From the cell containing the given text, extract its center point as [x, y] coordinate. 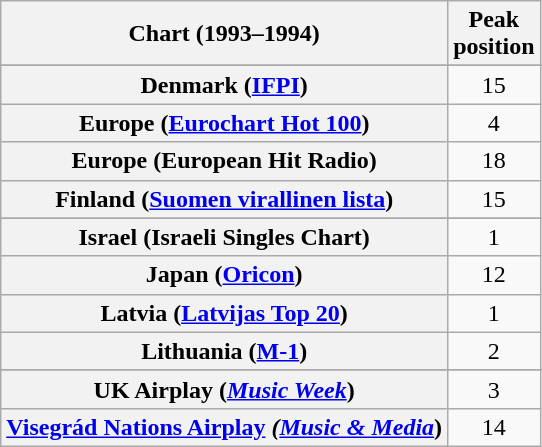
Chart (1993–1994) [224, 34]
Peakposition [494, 34]
UK Airplay (Music Week) [224, 389]
Denmark (IFPI) [224, 85]
Europe (Eurochart Hot 100) [224, 123]
Latvia (Latvijas Top 20) [224, 313]
Lithuania (M-1) [224, 351]
Europe (European Hit Radio) [224, 161]
3 [494, 389]
4 [494, 123]
12 [494, 275]
Japan (Oricon) [224, 275]
2 [494, 351]
Israel (Israeli Singles Chart) [224, 237]
Finland (Suomen virallinen lista) [224, 199]
14 [494, 427]
Visegrád Nations Airplay (Music & Media) [224, 427]
18 [494, 161]
